Capture the cell that displays the provided text and extract its (X, Y) central coordinate. 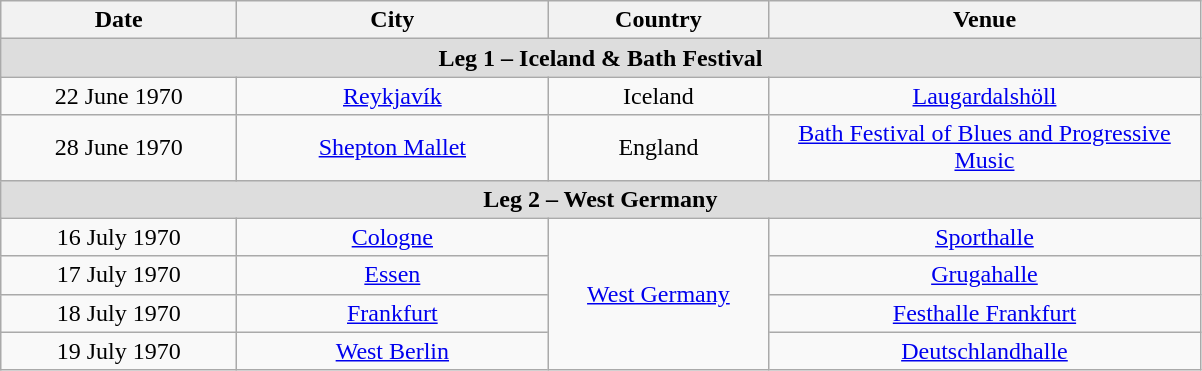
Venue (984, 20)
West Germany (658, 294)
Laugardalshöll (984, 96)
Frankfurt (392, 313)
Sporthalle (984, 237)
Festhalle Frankfurt (984, 313)
Shepton Mallet (392, 148)
22 June 1970 (119, 96)
Cologne (392, 237)
West Berlin (392, 351)
18 July 1970 (119, 313)
City (392, 20)
Bath Festival of Blues and Progressive Music (984, 148)
17 July 1970 (119, 275)
England (658, 148)
Iceland (658, 96)
Leg 1 – Iceland & Bath Festival (600, 58)
Leg 2 – West Germany (600, 199)
Country (658, 20)
Date (119, 20)
28 June 1970 (119, 148)
Grugahalle (984, 275)
Deutschlandhalle (984, 351)
Essen (392, 275)
16 July 1970 (119, 237)
Reykjavík (392, 96)
19 July 1970 (119, 351)
